For the text-containing cell, return its midpoint in (X, Y) coordinate format. 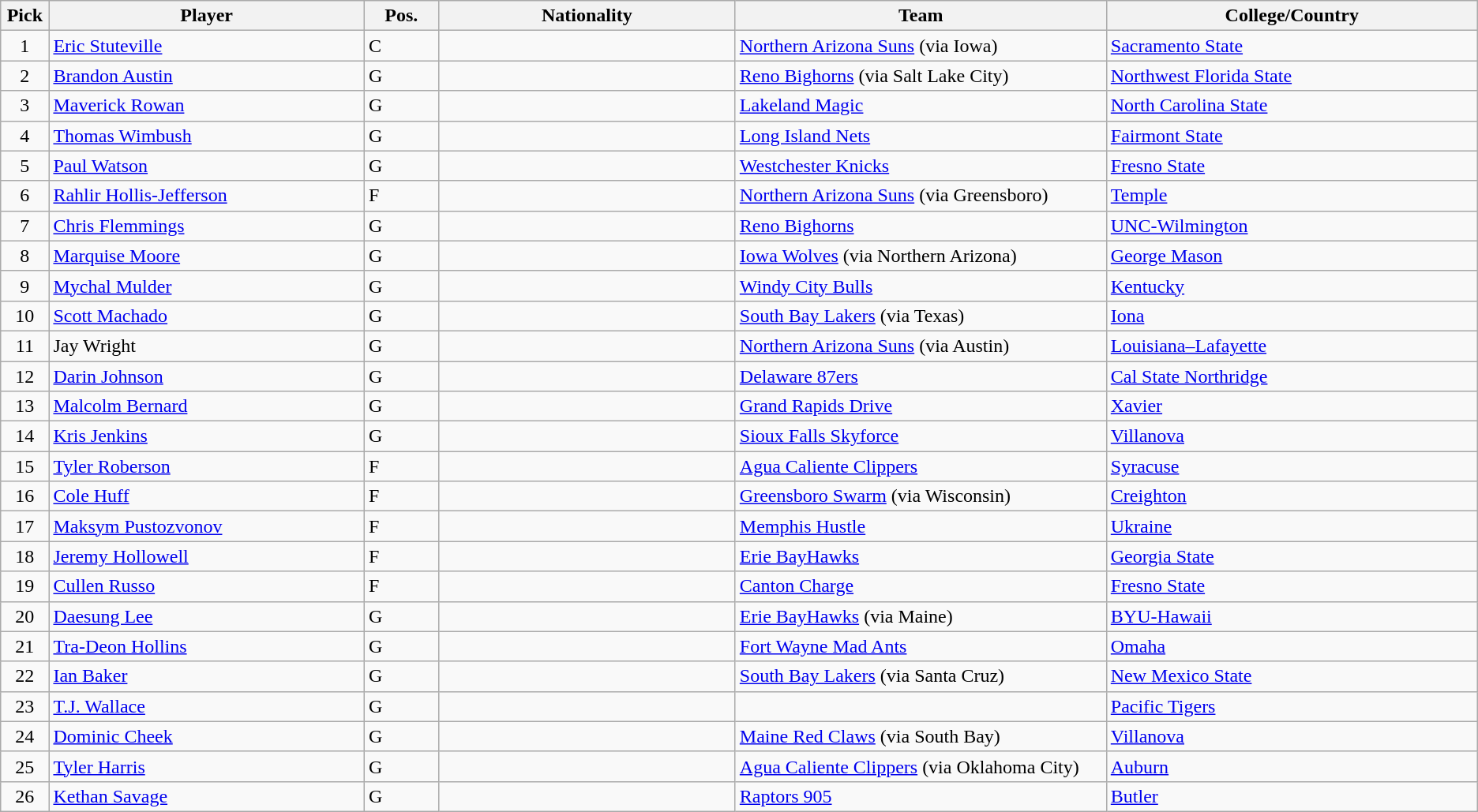
Fort Wayne Mad Ants (921, 646)
Thomas Wimbush (207, 136)
Malcolm Bernard (207, 406)
South Bay Lakers (via Santa Cruz) (921, 676)
Jeremy Hollowell (207, 556)
Northwest Florida State (1292, 76)
Reno Bighorns (921, 226)
4 (25, 136)
Ian Baker (207, 676)
Syracuse (1292, 466)
Agua Caliente Clippers (via Oklahoma City) (921, 766)
Maksym Pustozvonov (207, 526)
Kethan Savage (207, 796)
Xavier (1292, 406)
Player (207, 16)
Georgia State (1292, 556)
Iowa Wolves (via Northern Arizona) (921, 256)
Sioux Falls Skyforce (921, 436)
Agua Caliente Clippers (921, 466)
11 (25, 346)
North Carolina State (1292, 106)
Nationality (587, 16)
Rahlir Hollis-Jefferson (207, 196)
Long Island Nets (921, 136)
Greensboro Swarm (via Wisconsin) (921, 496)
Lakeland Magic (921, 106)
Scott Machado (207, 316)
7 (25, 226)
8 (25, 256)
Tyler Roberson (207, 466)
Canton Charge (921, 586)
Tyler Harris (207, 766)
Northern Arizona Suns (via Austin) (921, 346)
Jay Wright (207, 346)
New Mexico State (1292, 676)
21 (25, 646)
6 (25, 196)
Butler (1292, 796)
Chris Flemmings (207, 226)
13 (25, 406)
Kentucky (1292, 286)
Eric Stuteville (207, 46)
Brandon Austin (207, 76)
Creighton (1292, 496)
Erie BayHawks (921, 556)
20 (25, 616)
Cole Huff (207, 496)
College/Country (1292, 16)
Raptors 905 (921, 796)
15 (25, 466)
25 (25, 766)
Paul Watson (207, 166)
Cullen Russo (207, 586)
16 (25, 496)
22 (25, 676)
Erie BayHawks (via Maine) (921, 616)
C (401, 46)
Maverick Rowan (207, 106)
Iona (1292, 316)
14 (25, 436)
Dominic Cheek (207, 736)
Delaware 87ers (921, 376)
Tra-Deon Hollins (207, 646)
Northern Arizona Suns (via Greensboro) (921, 196)
Memphis Hustle (921, 526)
Pacific Tigers (1292, 706)
T.J. Wallace (207, 706)
Mychal Mulder (207, 286)
Northern Arizona Suns (via Iowa) (921, 46)
Louisiana–Lafayette (1292, 346)
1 (25, 46)
Maine Red Claws (via South Bay) (921, 736)
Marquise Moore (207, 256)
10 (25, 316)
18 (25, 556)
Westchester Knicks (921, 166)
2 (25, 76)
South Bay Lakers (via Texas) (921, 316)
26 (25, 796)
Darin Johnson (207, 376)
Cal State Northridge (1292, 376)
Kris Jenkins (207, 436)
UNC-Wilmington (1292, 226)
Pos. (401, 16)
Ukraine (1292, 526)
9 (25, 286)
Pick (25, 16)
BYU-Hawaii (1292, 616)
Temple (1292, 196)
Team (921, 16)
Auburn (1292, 766)
Fairmont State (1292, 136)
Reno Bighorns (via Salt Lake City) (921, 76)
23 (25, 706)
19 (25, 586)
George Mason (1292, 256)
12 (25, 376)
Daesung Lee (207, 616)
Windy City Bulls (921, 286)
5 (25, 166)
17 (25, 526)
Omaha (1292, 646)
Sacramento State (1292, 46)
3 (25, 106)
24 (25, 736)
Grand Rapids Drive (921, 406)
